For the text-containing cell, return its midpoint in (X, Y) coordinate format. 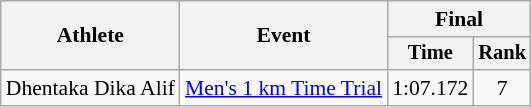
Time (430, 54)
Final (459, 19)
Men's 1 km Time Trial (284, 88)
Athlete (90, 36)
Rank (502, 54)
7 (502, 88)
1:07.172 (430, 88)
Dhentaka Dika Alif (90, 88)
Event (284, 36)
